Pinpoint the cell where the given text exists, returning its (x, y) midpoint coordinate. 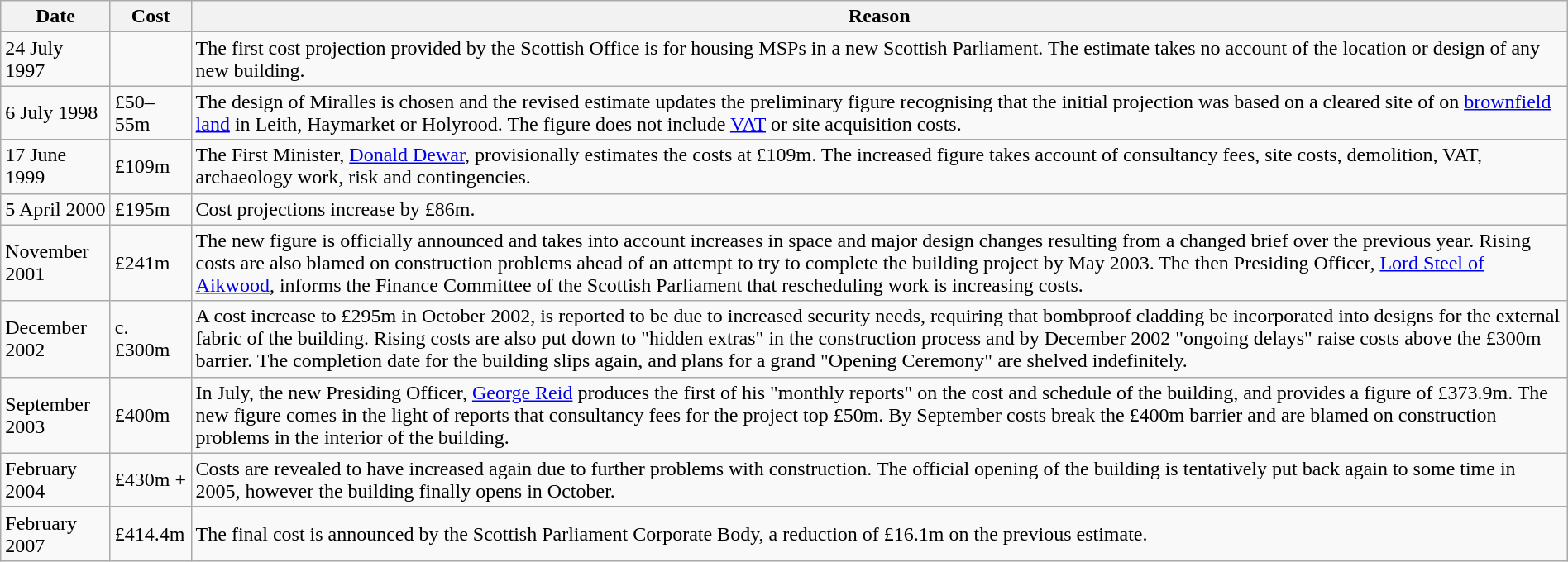
The final cost is announced by the Scottish Parliament Corporate Body, a reduction of £16.1m on the previous estimate. (879, 534)
September 2003 (55, 415)
£241m (151, 263)
November 2001 (55, 263)
£50–55m (151, 112)
17 June 1999 (55, 167)
Cost (151, 17)
February 2004 (55, 479)
February 2007 (55, 534)
5 April 2000 (55, 209)
£430m + (151, 479)
Cost projections increase by £86m. (879, 209)
c. £300m (151, 339)
6 July 1998 (55, 112)
£109m (151, 167)
£414.4m (151, 534)
24 July 1997 (55, 60)
£400m (151, 415)
£195m (151, 209)
Reason (879, 17)
Date (55, 17)
December 2002 (55, 339)
